Scan for the cell matching the given text and deliver its [x, y] coordinate at center. 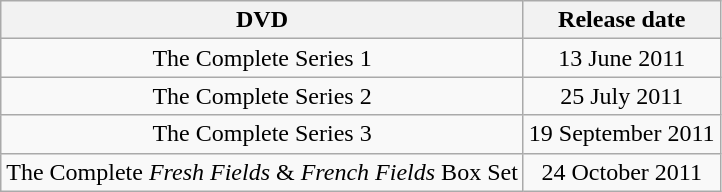
Release date [622, 20]
The Complete Series 1 [262, 58]
DVD [262, 20]
19 September 2011 [622, 134]
The Complete Series 3 [262, 134]
25 July 2011 [622, 96]
13 June 2011 [622, 58]
The Complete Fresh Fields & French Fields Box Set [262, 172]
24 October 2011 [622, 172]
The Complete Series 2 [262, 96]
